From the cell containing the given text, extract its center point as [x, y] coordinate. 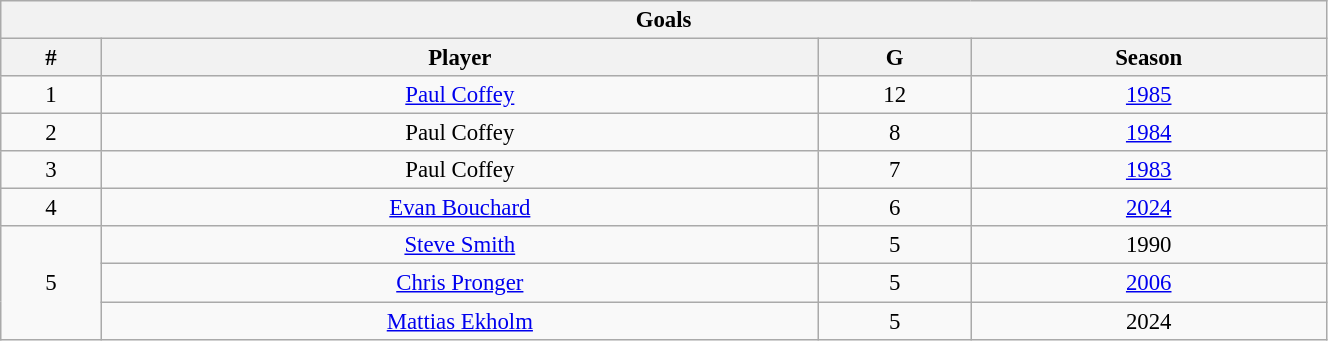
1984 [1148, 133]
12 [894, 95]
1990 [1148, 245]
# [52, 58]
Goals [664, 20]
7 [894, 170]
1983 [1148, 170]
Steve Smith [460, 245]
2 [52, 133]
6 [894, 208]
1 [52, 95]
Mattias Ekholm [460, 321]
Season [1148, 58]
4 [52, 208]
8 [894, 133]
G [894, 58]
1985 [1148, 95]
Player [460, 58]
Evan Bouchard [460, 208]
Chris Pronger [460, 283]
3 [52, 170]
2006 [1148, 283]
